Find where the given text appears and provide that cell's center as (X, Y) coordinate. 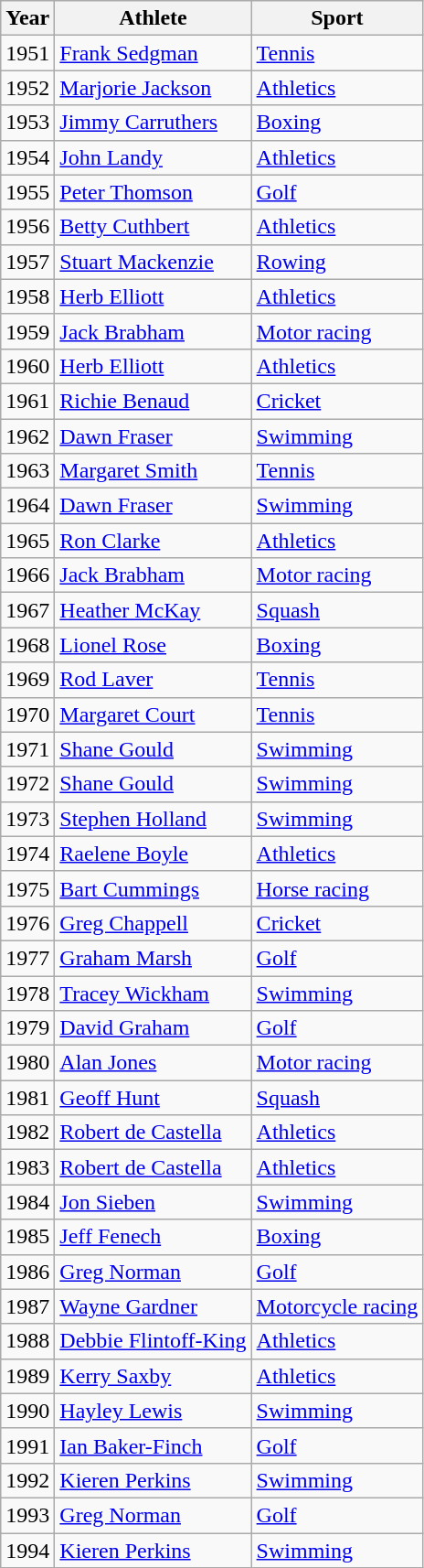
1969 (27, 680)
1993 (27, 1515)
1986 (27, 1272)
1966 (27, 575)
1992 (27, 1480)
Hayley Lewis (154, 1411)
Tracey Wickham (154, 993)
1959 (27, 331)
1961 (27, 401)
1951 (27, 53)
1991 (27, 1445)
Graham Marsh (154, 958)
1984 (27, 1202)
Sport (337, 18)
Debbie Flintoff-King (154, 1341)
1980 (27, 1063)
Margaret Smith (154, 471)
Stephen Holland (154, 819)
Peter Thomson (154, 192)
Jeff Fenech (154, 1237)
1974 (27, 854)
Jon Sieben (154, 1202)
1981 (27, 1098)
Ron Clarke (154, 541)
Margaret Court (154, 714)
Marjorie Jackson (154, 88)
1983 (27, 1167)
Lionel Rose (154, 645)
1973 (27, 819)
1962 (27, 436)
1987 (27, 1306)
1978 (27, 993)
1956 (27, 227)
Alan Jones (154, 1063)
1967 (27, 610)
Frank Sedgman (154, 53)
1963 (27, 471)
Bart Cummings (154, 888)
1989 (27, 1376)
1985 (27, 1237)
1957 (27, 262)
1960 (27, 366)
1972 (27, 784)
1990 (27, 1411)
Wayne Gardner (154, 1306)
Stuart Mackenzie (154, 262)
Jimmy Carruthers (154, 123)
Motorcycle racing (337, 1306)
1982 (27, 1133)
1968 (27, 645)
1953 (27, 123)
1954 (27, 157)
Betty Cuthbert (154, 227)
Rowing (337, 262)
Ian Baker-Finch (154, 1445)
1976 (27, 923)
Raelene Boyle (154, 854)
Kerry Saxby (154, 1376)
1979 (27, 1028)
Richie Benaud (154, 401)
David Graham (154, 1028)
Horse racing (337, 888)
1965 (27, 541)
Rod Laver (154, 680)
1964 (27, 506)
Year (27, 18)
1955 (27, 192)
1958 (27, 296)
1971 (27, 749)
John Landy (154, 157)
Athlete (154, 18)
1994 (27, 1551)
Heather McKay (154, 610)
1975 (27, 888)
1988 (27, 1341)
1977 (27, 958)
1952 (27, 88)
Geoff Hunt (154, 1098)
Greg Chappell (154, 923)
1970 (27, 714)
